Provide the [X, Y] coordinate of the cell's center where the given text is located.  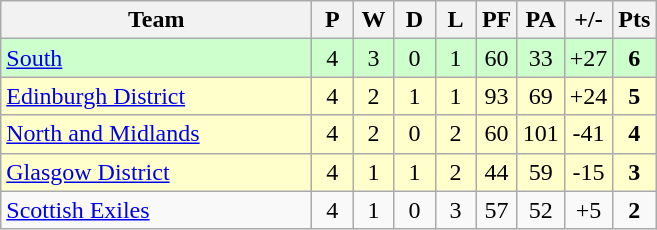
-41 [588, 134]
+24 [588, 96]
+5 [588, 210]
+27 [588, 58]
33 [540, 58]
Glasgow District [156, 172]
57 [496, 210]
PF [496, 20]
North and Midlands [156, 134]
5 [634, 96]
W [374, 20]
59 [540, 172]
D [414, 20]
52 [540, 210]
Pts [634, 20]
-15 [588, 172]
Scottish Exiles [156, 210]
P [332, 20]
South [156, 58]
L [456, 20]
69 [540, 96]
44 [496, 172]
PA [540, 20]
Team [156, 20]
+/- [588, 20]
Edinburgh District [156, 96]
101 [540, 134]
93 [496, 96]
6 [634, 58]
